Capture the cell that displays the provided text and extract its [x, y] central coordinate. 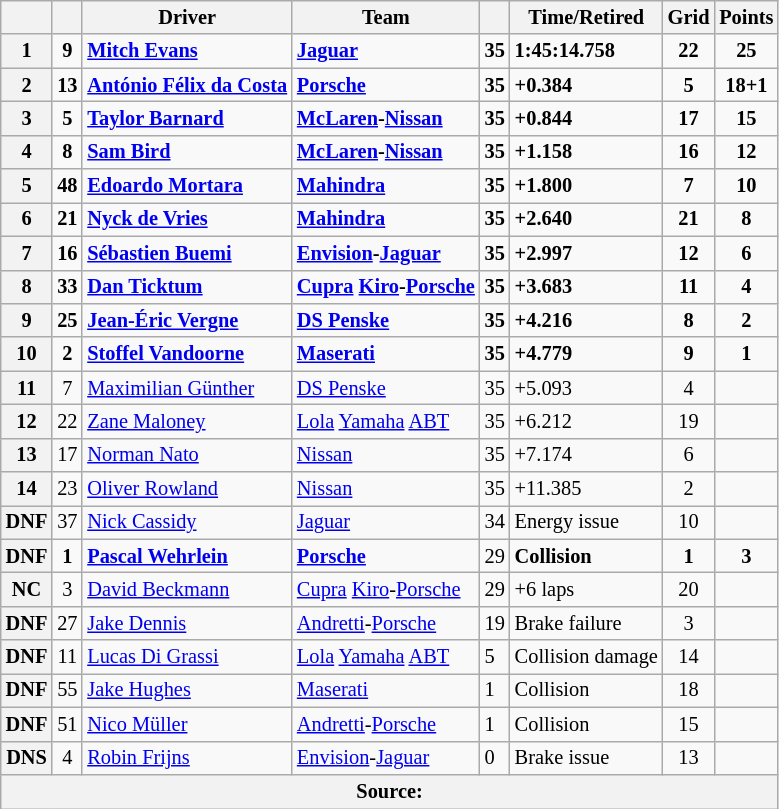
Nico Müller [187, 724]
48 [67, 186]
+1.158 [586, 152]
António Félix da Costa [187, 85]
+2.997 [586, 253]
Dan Ticktum [187, 287]
Nyck de Vries [187, 219]
Robin Frijns [187, 758]
Sam Bird [187, 152]
+5.093 [586, 388]
Driver [187, 17]
34 [495, 522]
18+1 [746, 85]
Norman Nato [187, 455]
+6 laps [586, 589]
Pascal Wehrlein [187, 556]
Zane Maloney [187, 421]
Maximilian Günther [187, 388]
51 [67, 724]
David Beckmann [187, 589]
Jake Hughes [187, 690]
Jake Dennis [187, 623]
Jean-Éric Vergne [187, 320]
+2.640 [586, 219]
Mitch Evans [187, 51]
Grid [689, 17]
Energy issue [586, 522]
27 [67, 623]
Oliver Rowland [187, 489]
20 [689, 589]
55 [67, 690]
+1.800 [586, 186]
Edoardo Mortara [187, 186]
+0.844 [586, 118]
Sébastien Buemi [187, 253]
DNS [27, 758]
37 [67, 522]
Time/Retired [586, 17]
Source: [390, 791]
+6.212 [586, 421]
23 [67, 489]
Team [386, 17]
0 [495, 758]
Points [746, 17]
+4.779 [586, 354]
Brake issue [586, 758]
1:45:14.758 [586, 51]
+4.216 [586, 320]
33 [67, 287]
+11.385 [586, 489]
Lucas Di Grassi [187, 657]
NC [27, 589]
Taylor Barnard [187, 118]
+0.384 [586, 85]
Stoffel Vandoorne [187, 354]
+7.174 [586, 455]
Nick Cassidy [187, 522]
+3.683 [586, 287]
Collision damage [586, 657]
Brake failure [586, 623]
18 [689, 690]
